Capture the cell that displays the provided text and extract its (x, y) central coordinate. 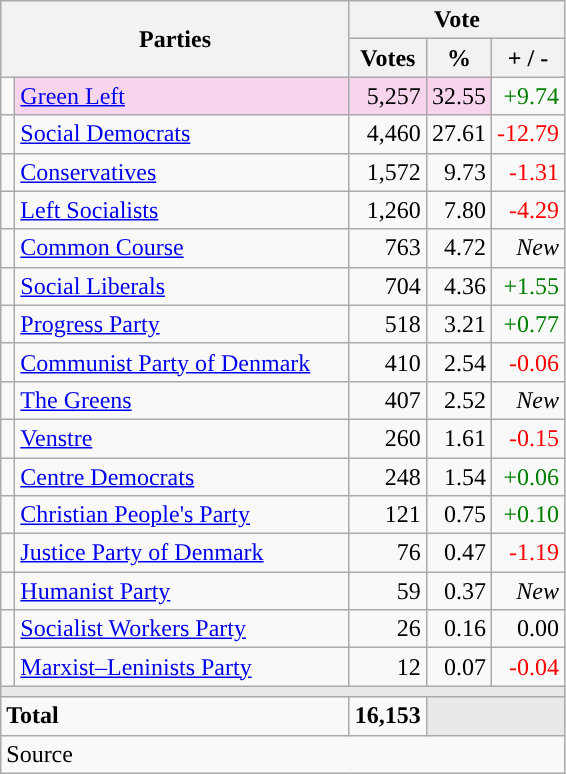
The Greens (182, 400)
0.75 (458, 515)
Marxist–Leninists Party (182, 667)
+0.10 (528, 515)
Social Democrats (182, 134)
% (458, 58)
+0.77 (528, 324)
+0.06 (528, 477)
Common Course (182, 248)
Parties (176, 39)
0.47 (458, 553)
-0.04 (528, 667)
5,257 (388, 96)
-1.31 (528, 172)
1.54 (458, 477)
407 (388, 400)
3.21 (458, 324)
0.07 (458, 667)
+1.55 (528, 286)
763 (388, 248)
1,572 (388, 172)
260 (388, 438)
76 (388, 553)
32.55 (458, 96)
0.16 (458, 629)
-12.79 (528, 134)
248 (388, 477)
59 (388, 591)
Social Liberals (182, 286)
Conservatives (182, 172)
Communist Party of Denmark (182, 362)
Venstre (182, 438)
0.00 (528, 629)
1,260 (388, 210)
7.80 (458, 210)
+ / - (528, 58)
Centre Democrats (182, 477)
27.61 (458, 134)
-4.29 (528, 210)
Progress Party (182, 324)
Source (283, 754)
Total (176, 716)
1.61 (458, 438)
2.52 (458, 400)
Humanist Party (182, 591)
0.37 (458, 591)
Left Socialists (182, 210)
410 (388, 362)
Christian People's Party (182, 515)
4,460 (388, 134)
12 (388, 667)
Justice Party of Denmark (182, 553)
26 (388, 629)
Green Left (182, 96)
Vote (456, 20)
-0.06 (528, 362)
Votes (388, 58)
518 (388, 324)
-1.19 (528, 553)
4.72 (458, 248)
Socialist Workers Party (182, 629)
9.73 (458, 172)
121 (388, 515)
-0.15 (528, 438)
2.54 (458, 362)
+9.74 (528, 96)
16,153 (388, 716)
704 (388, 286)
4.36 (458, 286)
